From the cell containing the given text, extract its center point as (X, Y) coordinate. 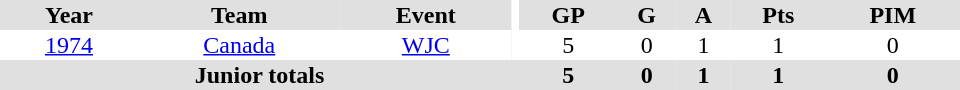
WJC (426, 45)
Year (69, 15)
Event (426, 15)
Team (240, 15)
GP (568, 15)
Junior totals (260, 75)
1974 (69, 45)
Pts (778, 15)
Canada (240, 45)
G (646, 15)
A (704, 15)
PIM (893, 15)
